Identify which cell holds the provided text, then report its (x, y) central coordinate. 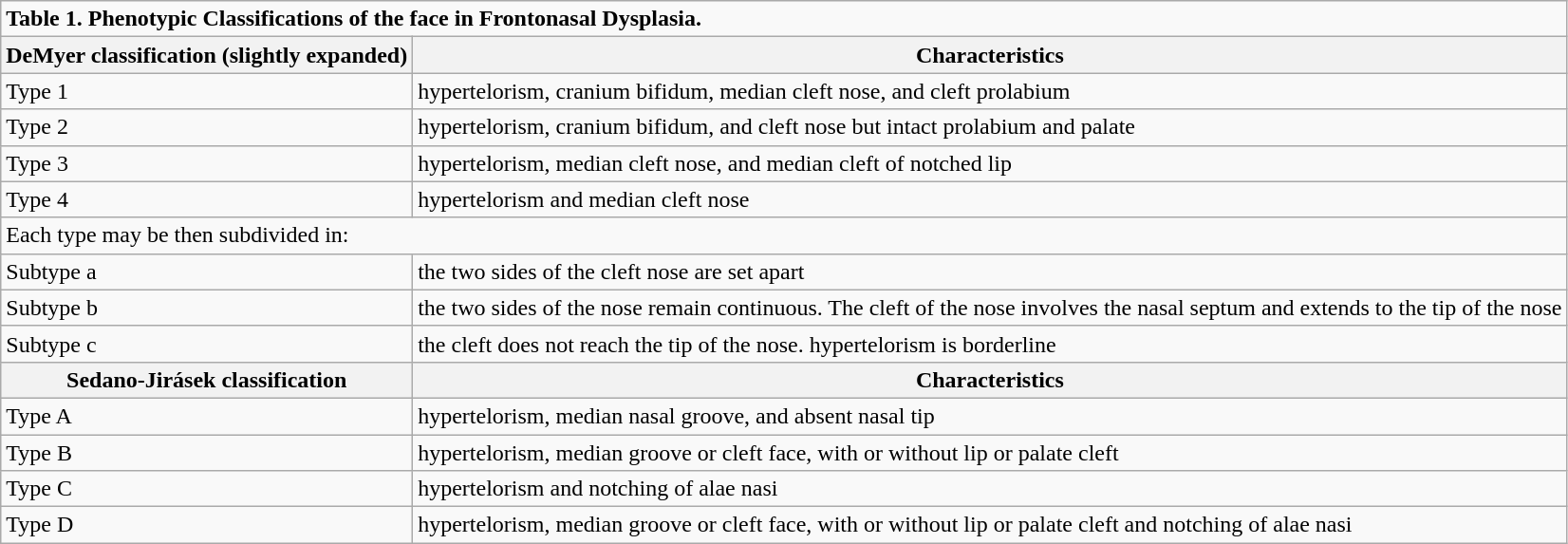
Subtype c (207, 344)
Subtype a (207, 272)
hypertelorism and median cleft nose (990, 199)
Type D (207, 525)
the two sides of the nose remain continuous. The cleft of the nose involves the nasal septum and extends to the tip of the nose (990, 308)
hypertelorism, median groove or cleft face, with or without lip or palate cleft (990, 453)
Type B (207, 453)
hypertelorism, cranium bifidum, median cleft nose, and cleft prolabium (990, 91)
the two sides of the cleft nose are set apart (990, 272)
Type 2 (207, 127)
hypertelorism, median groove or cleft face, with or without lip or palate cleft and notching of alae nasi (990, 525)
Type C (207, 489)
hypertelorism, median cleft nose, and median cleft of notched lip (990, 163)
hypertelorism and notching of alae nasi (990, 489)
Type 4 (207, 199)
DeMyer classification (slightly expanded) (207, 55)
Type 3 (207, 163)
Subtype b (207, 308)
Type A (207, 416)
hypertelorism, cranium bifidum, and cleft nose but intact prolabium and palate (990, 127)
hypertelorism, median nasal groove, and absent nasal tip (990, 416)
Sedano-Jirásek classification (207, 380)
Table 1. Phenotypic Classifications of the face in Frontonasal Dysplasia. (784, 19)
the cleft does not reach the tip of the nose. hypertelorism is borderline (990, 344)
Type 1 (207, 91)
Each type may be then subdivided in: (784, 235)
